Detect which cell encompasses the target text, then output its [X, Y] center coordinate. 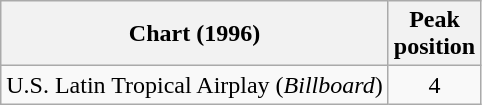
4 [434, 85]
Chart (1996) [195, 34]
Peakposition [434, 34]
U.S. Latin Tropical Airplay (Billboard) [195, 85]
